Search for the cell housing the specified text and yield its [X, Y] center coordinate. 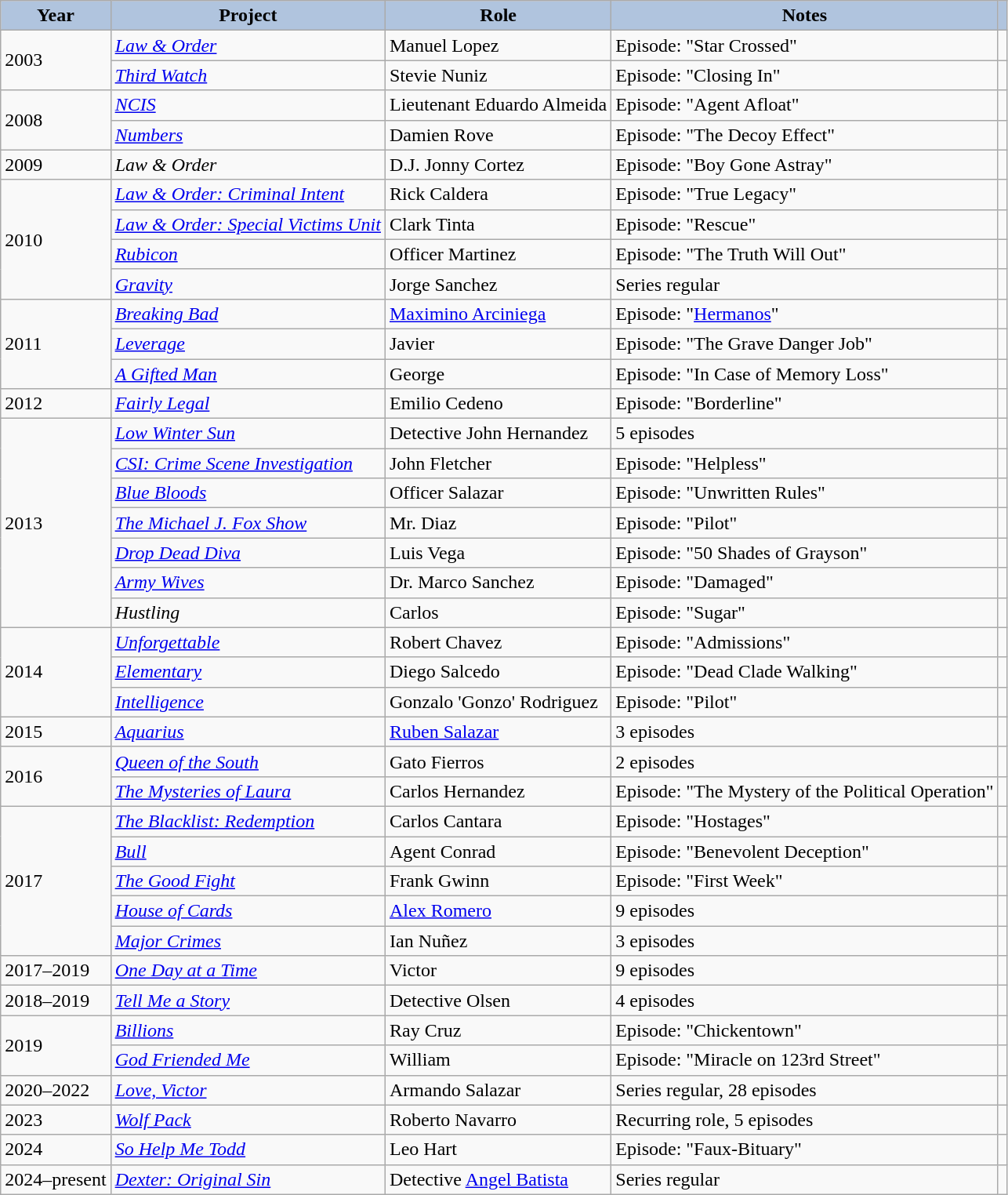
Gravity [248, 284]
Episode: "Chickentown" [804, 1030]
The Good Fight [248, 881]
Episode: "Hostages" [804, 821]
John Fletcher [498, 463]
Dexter: Original Sin [248, 1179]
Leverage [248, 343]
Gonzalo 'Gonzo' Rodriguez [498, 702]
Bull [248, 851]
Episode: "Benevolent Deception" [804, 851]
A Gifted Man [248, 374]
D.J. Jonny Cortez [498, 165]
Episode: "The Grave Danger Job" [804, 343]
Episode: "First Week" [804, 881]
Rubicon [248, 254]
Roberto Navarro [498, 1120]
NCIS [248, 105]
Episode: "Helpless" [804, 463]
Numbers [248, 135]
Recurring role, 5 episodes [804, 1120]
Role [498, 16]
CSI: Crime Scene Investigation [248, 463]
Episode: "The Truth Will Out" [804, 254]
2015 [56, 732]
Officer Salazar [498, 493]
Unforgettable [248, 642]
God Friended Me [248, 1060]
So Help Me Todd [248, 1150]
Diego Salcedo [498, 672]
Carlos [498, 612]
Jorge Sanchez [498, 284]
2016 [56, 776]
Episode: "Rescue" [804, 224]
2020–2022 [56, 1090]
Episode: "Star Crossed" [804, 45]
2024 [56, 1150]
Hustling [248, 612]
Tell Me a Story [248, 1001]
Intelligence [248, 702]
Year [56, 16]
Armando Salazar [498, 1090]
House of Cards [248, 911]
Breaking Bad [248, 314]
Episode: "Sugar" [804, 612]
Aquarius [248, 732]
2010 [56, 239]
Law & Order: Special Victims Unit [248, 224]
2023 [56, 1120]
Notes [804, 16]
Ruben Salazar [498, 732]
Episode: "Miracle on 123rd Street" [804, 1060]
Carlos Cantara [498, 821]
Episode: "Faux-Bituary" [804, 1150]
Blue Bloods [248, 493]
Episode: "Agent Afloat" [804, 105]
2 episodes [804, 761]
Series regular, 28 episodes [804, 1090]
Fairly Legal [248, 404]
Army Wives [248, 583]
Clark Tinta [498, 224]
Mr. Diaz [498, 523]
Ian Nuñez [498, 941]
Episode: "Admissions" [804, 642]
Alex Romero [498, 911]
2008 [56, 120]
The Michael J. Fox Show [248, 523]
Episode: "50 Shades of Grayson" [804, 553]
William [498, 1060]
The Blacklist: Redemption [248, 821]
2009 [56, 165]
Episode: "The Decoy Effect" [804, 135]
Detective John Hernandez [498, 434]
Episode: "The Mystery of the Political Operation" [804, 791]
2012 [56, 404]
Emilio Cedeno [498, 404]
Frank Gwinn [498, 881]
George [498, 374]
Low Winter Sun [248, 434]
Major Crimes [248, 941]
Lieutenant Eduardo Almeida [498, 105]
Luis Vega [498, 553]
Episode: "Boy Gone Astray" [804, 165]
Ray Cruz [498, 1030]
One Day at a Time [248, 971]
Officer Martinez [498, 254]
Elementary [248, 672]
Billions [248, 1030]
Episode: "Closing In" [804, 75]
Manuel Lopez [498, 45]
Maximino Arciniega [498, 314]
The Mysteries of Laura [248, 791]
Rick Caldera [498, 194]
Drop Dead Diva [248, 553]
Love, Victor [248, 1090]
Gato Fierros [498, 761]
Project [248, 16]
Wolf Pack [248, 1120]
Queen of the South [248, 761]
2017–2019 [56, 971]
Carlos Hernandez [498, 791]
Episode: "Hermanos" [804, 314]
2014 [56, 672]
2019 [56, 1045]
2024–present [56, 1179]
2017 [56, 881]
Dr. Marco Sanchez [498, 583]
Agent Conrad [498, 851]
Damien Rove [498, 135]
Episode: "Dead Clade Walking" [804, 672]
Law & Order: Criminal Intent [248, 194]
Episode: "Unwritten Rules" [804, 493]
Detective Angel Batista [498, 1179]
Victor [498, 971]
2013 [56, 523]
Detective Olsen [498, 1001]
Episode: "In Case of Memory Loss" [804, 374]
Third Watch [248, 75]
Robert Chavez [498, 642]
2018–2019 [56, 1001]
4 episodes [804, 1001]
2011 [56, 343]
Episode: "Damaged" [804, 583]
Javier [498, 343]
5 episodes [804, 434]
Episode: "Borderline" [804, 404]
Leo Hart [498, 1150]
Stevie Nuniz [498, 75]
2003 [56, 60]
Episode: "True Legacy" [804, 194]
